Return the (X, Y) coordinate for the center point of the cell that contains the specified text.  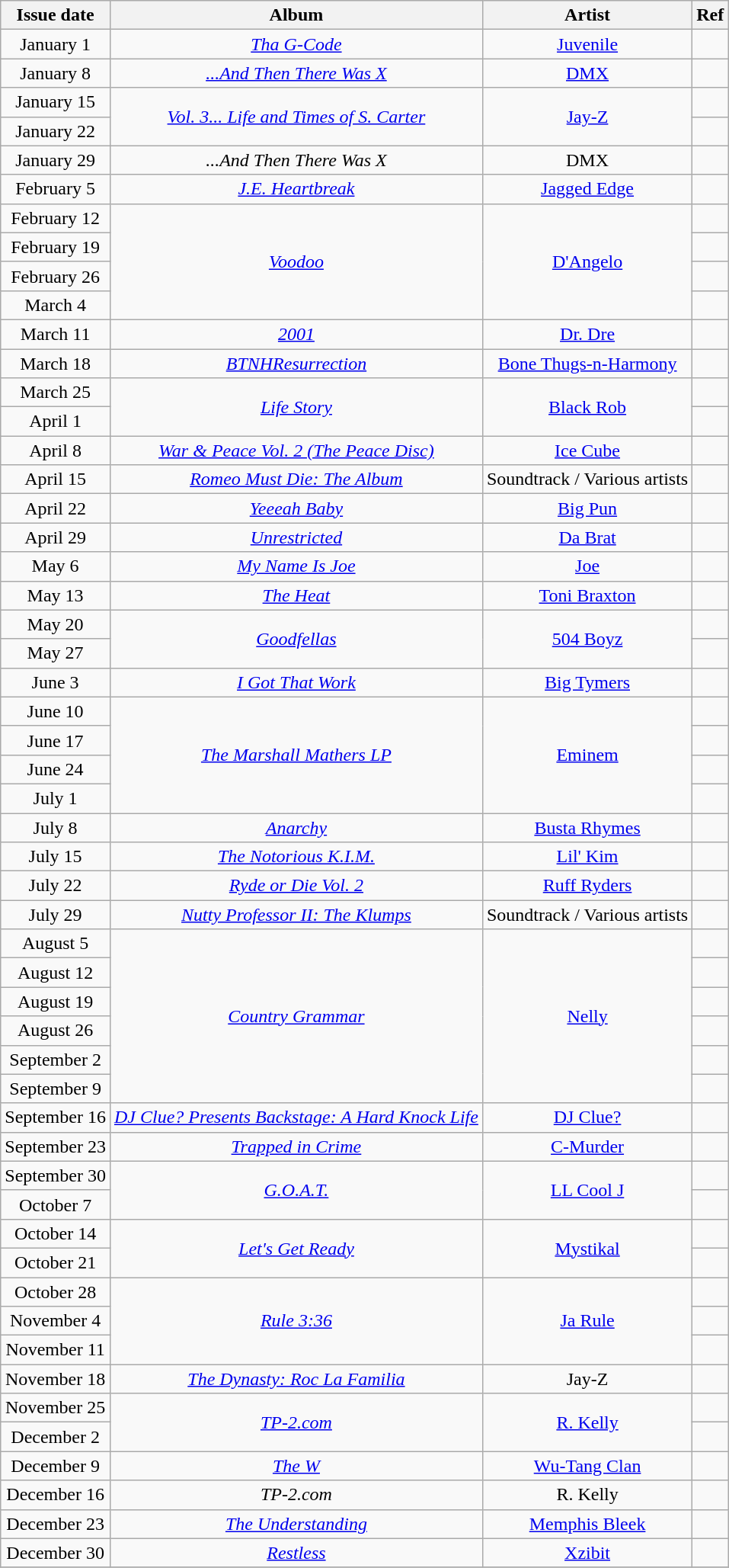
January 22 (56, 131)
November 11 (56, 1350)
Bone Thugs-n-Harmony (587, 364)
Big Tymers (587, 682)
The Marshall Mathers LP (296, 755)
The Dynasty: Roc La Familia (296, 1379)
July 1 (56, 798)
December 2 (56, 1437)
September 30 (56, 1175)
October 14 (56, 1233)
February 26 (56, 276)
Dr. Dre (587, 334)
The Heat (296, 595)
Mystikal (587, 1248)
March 4 (56, 305)
January 29 (56, 160)
Country Grammar (296, 1016)
April 8 (56, 451)
Wu-Tang Clan (587, 1466)
Lil' Kim (587, 857)
Tha G-Code (296, 44)
Let's Get Ready (296, 1248)
Da Brat (587, 537)
April 1 (56, 422)
January 15 (56, 102)
Life Story (296, 407)
May 6 (56, 566)
December 30 (56, 1553)
December 23 (56, 1524)
September 9 (56, 1089)
June 24 (56, 769)
Ice Cube (587, 451)
Xzibit (587, 1553)
February 12 (56, 218)
November 25 (56, 1408)
BTNHResurrection (296, 364)
June 17 (56, 740)
The W (296, 1466)
August 12 (56, 973)
Goodfellas (296, 639)
February 5 (56, 189)
December 9 (56, 1466)
Romeo Must Die: The Album (296, 479)
Ryde or Die Vol. 2 (296, 886)
Trapped in Crime (296, 1146)
I Got That Work (296, 682)
April 22 (56, 508)
May 13 (56, 595)
September 16 (56, 1117)
Ja Rule (587, 1321)
Black Rob (587, 407)
August 5 (56, 944)
January 8 (56, 73)
Album (296, 15)
Ref (710, 15)
War & Peace Vol. 2 (The Peace Disc) (296, 451)
January 1 (56, 44)
November 4 (56, 1321)
April 29 (56, 537)
July 29 (56, 915)
Unrestricted (296, 537)
July 22 (56, 886)
Big Pun (587, 508)
December 16 (56, 1495)
Juvenile (587, 44)
March 18 (56, 364)
August 19 (56, 1002)
July 8 (56, 827)
Joe (587, 566)
September 2 (56, 1060)
Yeeeah Baby (296, 508)
LL Cool J (587, 1190)
Eminem (587, 755)
Anarchy (296, 827)
June 3 (56, 682)
J.E. Heartbreak (296, 189)
D'Angelo (587, 261)
October 28 (56, 1292)
Rule 3:36 (296, 1321)
Nutty Professor II: The Klumps (296, 915)
Issue date (56, 15)
The Understanding (296, 1524)
G.O.A.T. (296, 1190)
August 26 (56, 1031)
March 25 (56, 393)
504 Boyz (587, 639)
Ruff Ryders (587, 886)
Vol. 3... Life and Times of S. Carter (296, 117)
May 27 (56, 653)
Artist (587, 15)
November 18 (56, 1379)
June 10 (56, 711)
Restless (296, 1553)
Jagged Edge (587, 189)
2001 (296, 334)
The Notorious K.I.M. (296, 857)
May 20 (56, 624)
My Name Is Joe (296, 566)
July 15 (56, 857)
Busta Rhymes (587, 827)
April 15 (56, 479)
Voodoo (296, 261)
March 11 (56, 334)
C-Murder (587, 1146)
February 19 (56, 247)
Toni Braxton (587, 595)
Memphis Bleek (587, 1524)
Nelly (587, 1016)
September 23 (56, 1146)
DJ Clue? Presents Backstage: A Hard Knock Life (296, 1117)
October 21 (56, 1262)
DJ Clue? (587, 1117)
October 7 (56, 1204)
